Provide the [x, y] coordinate of the cell's center where the given text is located.  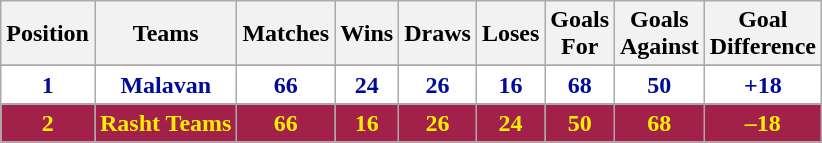
2 [48, 123]
GoalDifference [762, 34]
Loses [510, 34]
1 [48, 85]
Malavan [165, 85]
Wins [367, 34]
Matches [286, 34]
Position [48, 34]
GoalsFor [580, 34]
GoalsAgainst [660, 34]
+18 [762, 85]
–18 [762, 123]
Rasht Teams [165, 123]
Teams [165, 34]
Draws [438, 34]
